Provide the (x, y) coordinate of the cell's center where the given text is located.  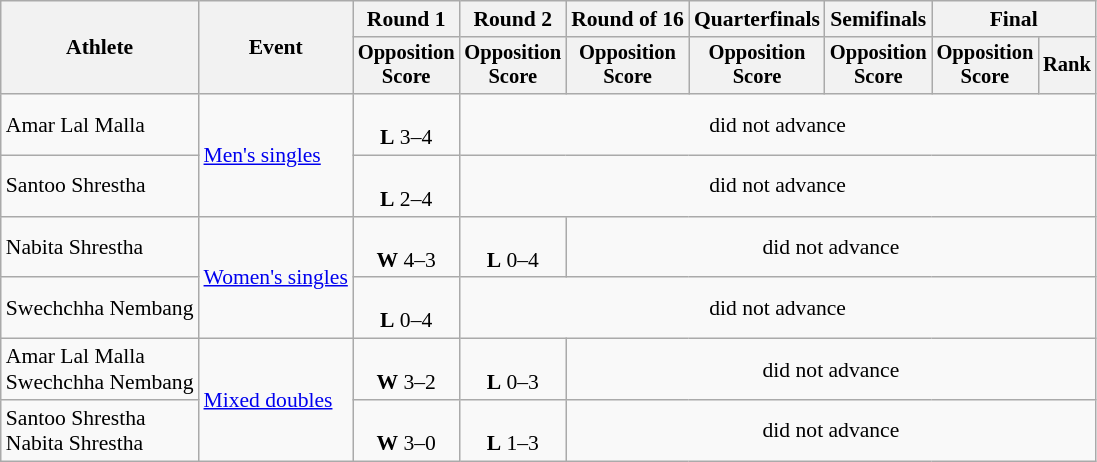
Round of 16 (628, 19)
Round 1 (406, 19)
L 2–4 (406, 186)
Amar Lal Malla (100, 124)
Mixed doubles (275, 400)
Event (275, 48)
W 3–0 (406, 430)
W 3–2 (406, 370)
L 0–3 (512, 370)
L 3–4 (406, 124)
Quarterfinals (757, 19)
Women's singles (275, 278)
Santoo ShresthaNabita Shrestha (100, 430)
Rank (1067, 66)
W 4–3 (406, 248)
Final (1014, 19)
Santoo Shrestha (100, 186)
Swechchha Nembang (100, 308)
L 1–3 (512, 430)
Men's singles (275, 155)
Amar Lal MallaSwechchha Nembang (100, 370)
Round 2 (512, 19)
Semifinals (878, 19)
Nabita Shrestha (100, 248)
Athlete (100, 48)
